Return (X, Y) of the center of cell containing provided text 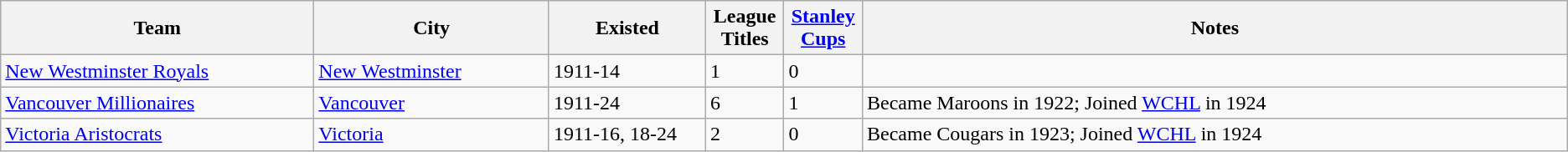
1911-24 (627, 103)
Vancouver (432, 103)
Notes (1215, 28)
Became Cougars in 1923; Joined WCHL in 1924 (1215, 134)
Vancouver Millionaires (157, 103)
1911-14 (627, 71)
Stanley Cups (823, 28)
City (432, 28)
6 (745, 103)
New Westminster (432, 71)
Became Maroons in 1922; Joined WCHL in 1924 (1215, 103)
Victoria (432, 134)
New Westminster Royals (157, 71)
2 (745, 134)
League Titles (745, 28)
Team (157, 28)
Victoria Aristocrats (157, 134)
Existed (627, 28)
1911-16, 18-24 (627, 134)
